Output the [x, y] coordinate of the center of the cell containing the given text.  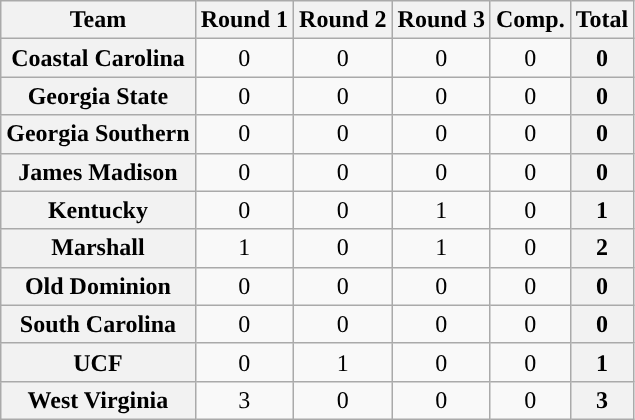
South Carolina [98, 324]
Round 3 [441, 20]
James Madison [98, 172]
Total [602, 20]
Georgia State [98, 96]
West Virginia [98, 400]
Round 2 [343, 20]
Round 1 [244, 20]
Old Dominion [98, 286]
Team [98, 20]
Comp. [530, 20]
Coastal Carolina [98, 58]
Kentucky [98, 210]
Georgia Southern [98, 134]
2 [602, 248]
UCF [98, 362]
Marshall [98, 248]
